Locate the cell with the specified text and output its [X, Y] center coordinate. 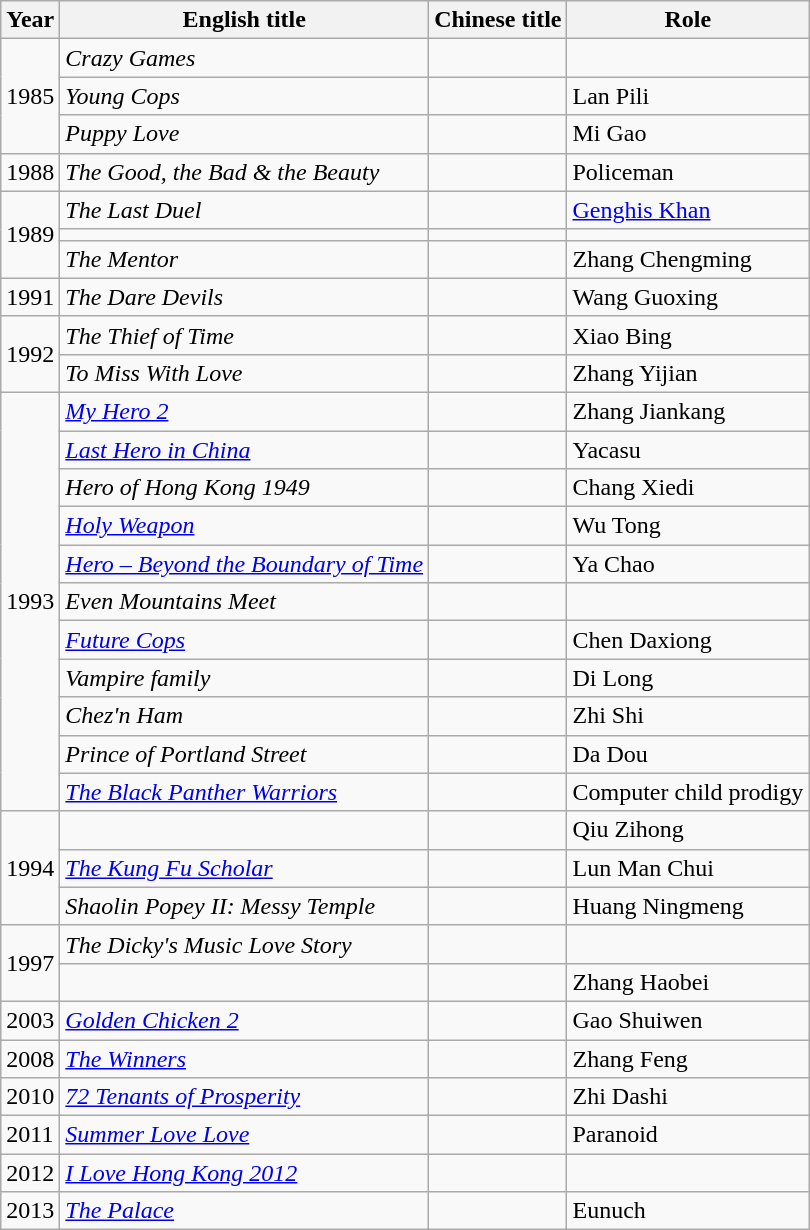
The Palace [244, 1211]
Summer Love Love [244, 1135]
Zhang Haobei [688, 982]
72 Tenants of Prosperity [244, 1097]
The Dicky's Music Love Story [244, 944]
Lan Pili [688, 96]
2013 [30, 1211]
Chang Xiedi [688, 488]
Lun Man Chui [688, 868]
Xiao Bing [688, 335]
Gao Shuiwen [688, 1020]
1993 [30, 602]
Chez'n Ham [244, 716]
Future Cops [244, 640]
Wu Tong [688, 526]
Eunuch [688, 1211]
Paranoid [688, 1135]
Puppy Love [244, 134]
I Love Hong Kong 2012 [244, 1173]
1992 [30, 354]
Prince of Portland Street [244, 754]
Young Cops [244, 96]
Zhang Chengming [688, 259]
Zhang Yijian [688, 373]
Zhang Jiankang [688, 411]
Ya Chao [688, 564]
Year [30, 20]
Zhi Shi [688, 716]
2010 [30, 1097]
Huang Ningmeng [688, 906]
Crazy Games [244, 58]
2003 [30, 1020]
Shaolin Popey II: Messy Temple [244, 906]
The Mentor [244, 259]
2011 [30, 1135]
To Miss With Love [244, 373]
1988 [30, 172]
The Thief of Time [244, 335]
Hero – Beyond the Boundary of Time [244, 564]
Zhi Dashi [688, 1097]
Vampire family [244, 678]
The Last Duel [244, 210]
1991 [30, 297]
1985 [30, 96]
Wang Guoxing [688, 297]
Genghis Khan [688, 210]
2012 [30, 1173]
1997 [30, 963]
Role [688, 20]
Chinese title [498, 20]
Zhang Feng [688, 1059]
Qiu Zihong [688, 830]
The Dare Devils [244, 297]
Computer child prodigy [688, 792]
Last Hero in China [244, 449]
Policeman [688, 172]
Da Dou [688, 754]
Even Mountains Meet [244, 602]
English title [244, 20]
My Hero 2 [244, 411]
Di Long [688, 678]
The Good, the Bad & the Beauty [244, 172]
1989 [30, 234]
Mi Gao [688, 134]
Hero of Hong Kong 1949 [244, 488]
The Black Panther Warriors [244, 792]
The Winners [244, 1059]
1994 [30, 868]
2008 [30, 1059]
Chen Daxiong [688, 640]
Yacasu [688, 449]
The Kung Fu Scholar [244, 868]
Holy Weapon [244, 526]
Golden Chicken 2 [244, 1020]
